Pinpoint the cell where the given text exists, returning its (x, y) midpoint coordinate. 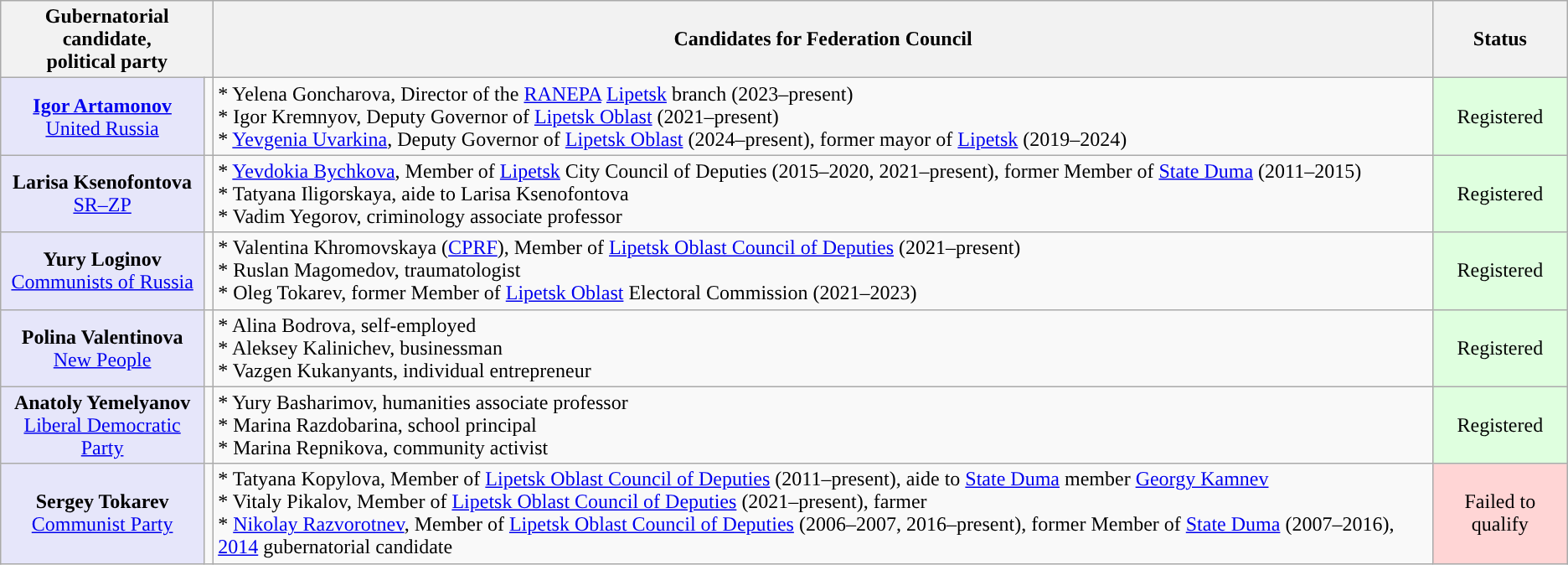
* Yury Basharimov, humanities associate professor* Marina Razdobarina, school principal* Marina Repnikova, community activist (823, 425)
Larisa KsenofontovaSR–ZP (102, 194)
Gubernatorial candidate,political party (107, 39)
Polina ValentinovaNew People (102, 348)
Yury LoginovCommunists of Russia (102, 271)
Sergey TokarevCommunist Party (102, 513)
Anatoly YemelyanovLiberal Democratic Party (102, 425)
Candidates for Federation Council (823, 39)
Status (1499, 39)
Failed to qualify (1499, 513)
* Alina Bodrova, self-employed* Aleksey Kalinichev, businessman* Vazgen Kukanyants, individual entrepreneur (823, 348)
Igor ArtamonovUnited Russia (102, 117)
